Pinpoint the cell where the given text exists, returning its (X, Y) midpoint coordinate. 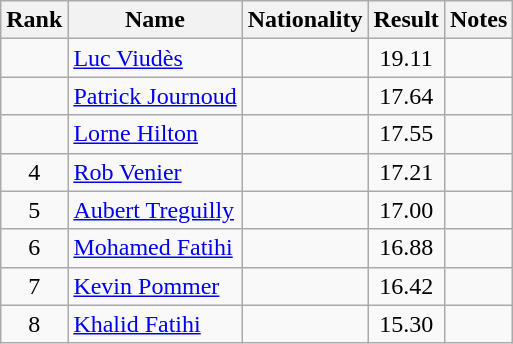
Nationality (305, 20)
Lorne Hilton (155, 134)
Mohamed Fatihi (155, 248)
Khalid Fatihi (155, 324)
Rank (34, 20)
19.11 (406, 58)
8 (34, 324)
5 (34, 210)
17.00 (406, 210)
17.55 (406, 134)
17.64 (406, 96)
Luc Viudès (155, 58)
Notes (478, 20)
Kevin Pommer (155, 286)
Result (406, 20)
17.21 (406, 172)
Aubert Treguilly (155, 210)
16.88 (406, 248)
16.42 (406, 286)
Patrick Journoud (155, 96)
6 (34, 248)
15.30 (406, 324)
7 (34, 286)
Name (155, 20)
Rob Venier (155, 172)
4 (34, 172)
